Return [X, Y] of the center of cell containing provided text 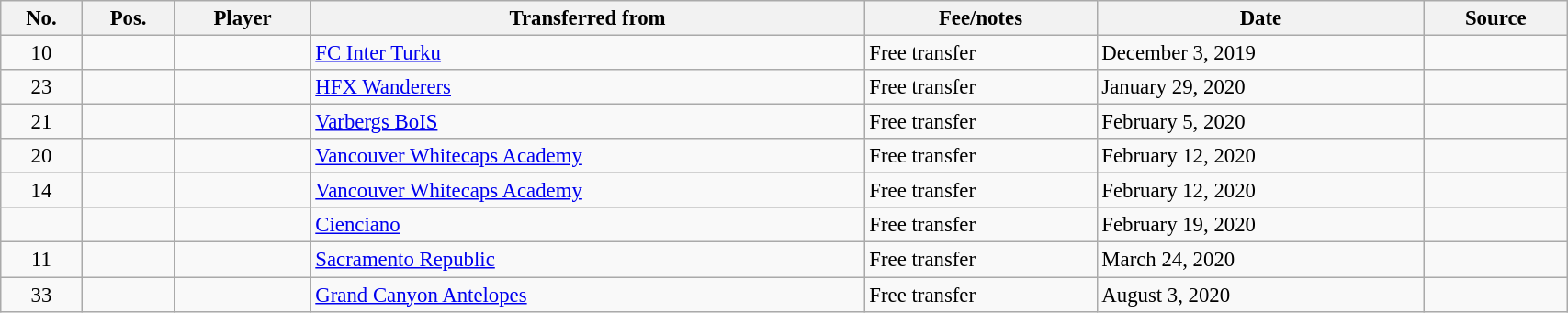
Date [1260, 18]
21 [41, 122]
Varbergs BoIS [588, 122]
14 [41, 191]
Transferred from [588, 18]
August 3, 2020 [1260, 295]
23 [41, 87]
33 [41, 295]
Cienciano [588, 225]
March 24, 2020 [1260, 260]
20 [41, 156]
FC Inter Turku [588, 53]
Fee/notes [981, 18]
Grand Canyon Antelopes [588, 295]
February 19, 2020 [1260, 225]
Source [1495, 18]
Sacramento Republic [588, 260]
No. [41, 18]
10 [41, 53]
HFX Wanderers [588, 87]
December 3, 2019 [1260, 53]
Player [243, 18]
February 5, 2020 [1260, 122]
11 [41, 260]
Pos. [129, 18]
January 29, 2020 [1260, 87]
